Provide the (X, Y) coordinate of the cell's center where the given text is located.  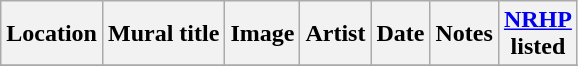
Notes (464, 34)
Location (52, 34)
Date (400, 34)
Image (262, 34)
Mural title (163, 34)
Artist (336, 34)
NRHPlisted (538, 34)
